Extract the [x, y] coordinate from the center of the cell holding the provided text.  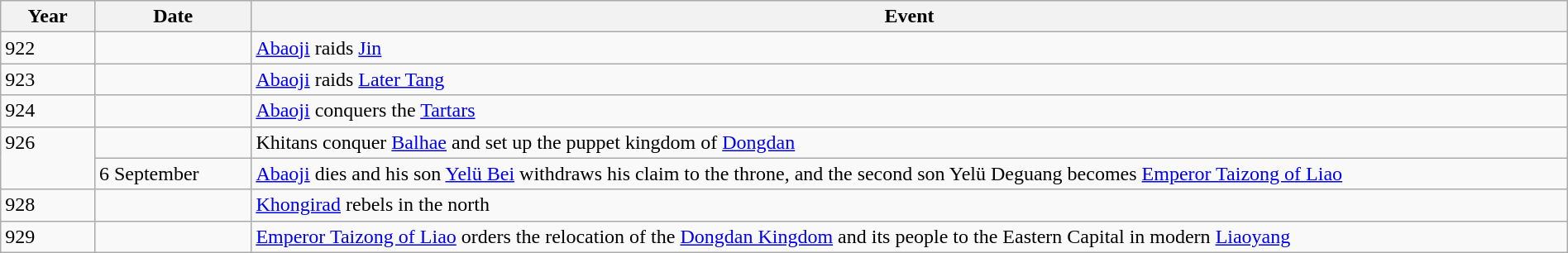
924 [48, 111]
928 [48, 205]
Khitans conquer Balhae and set up the puppet kingdom of Dongdan [910, 142]
Year [48, 17]
6 September [172, 174]
922 [48, 48]
926 [48, 158]
Event [910, 17]
Abaoji raids Later Tang [910, 79]
929 [48, 236]
Emperor Taizong of Liao orders the relocation of the Dongdan Kingdom and its people to the Eastern Capital in modern Liaoyang [910, 236]
923 [48, 79]
Khongirad rebels in the north [910, 205]
Abaoji raids Jin [910, 48]
Abaoji dies and his son Yelü Bei withdraws his claim to the throne, and the second son Yelü Deguang becomes Emperor Taizong of Liao [910, 174]
Date [172, 17]
Abaoji conquers the Tartars [910, 111]
